Detect which cell encompasses the target text, then output its (x, y) center coordinate. 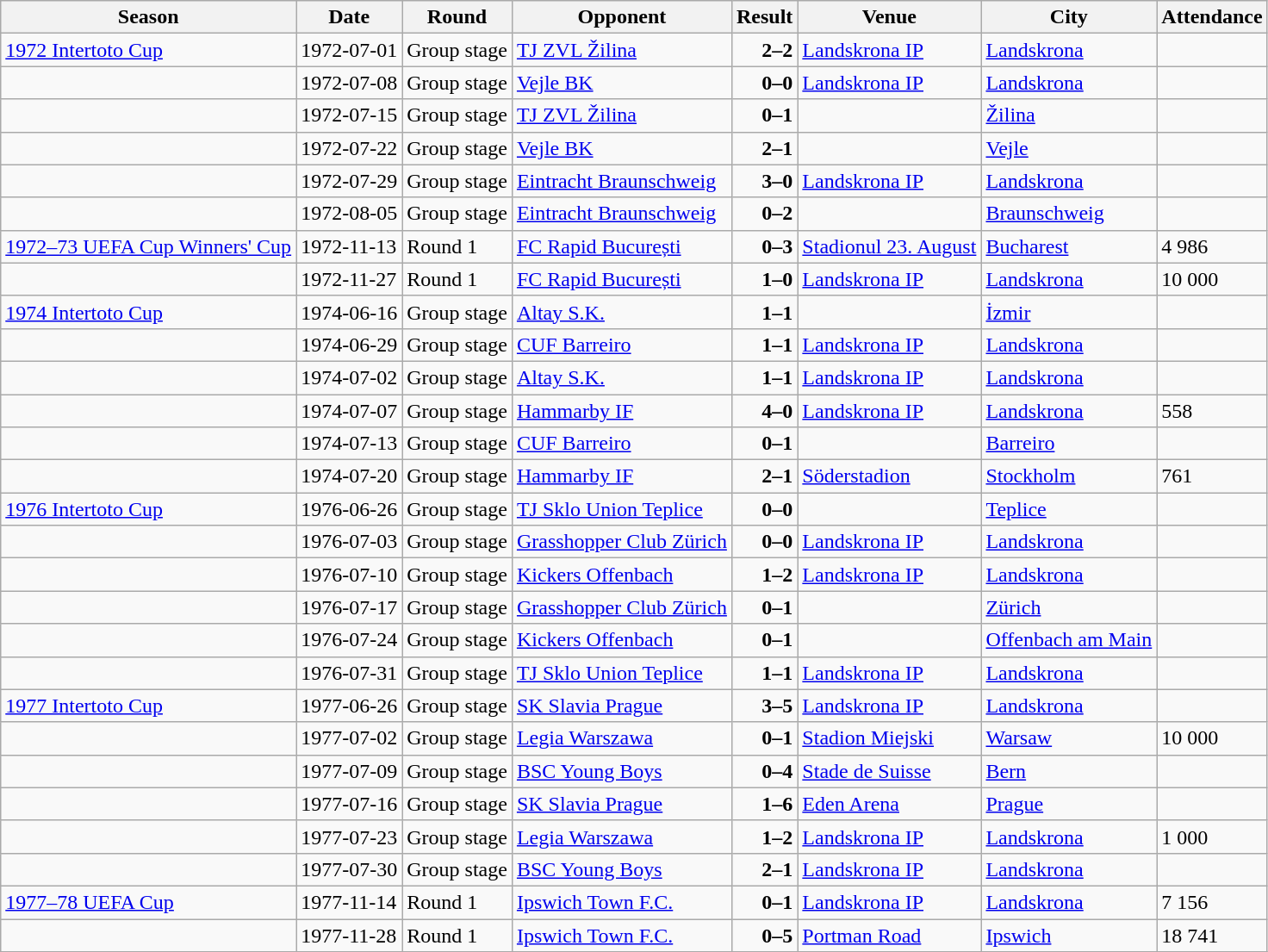
Prague (1069, 804)
1972 Intertoto Cup (148, 50)
1976-07-31 (350, 673)
Braunschweig (1069, 214)
Result (764, 17)
1977-07-30 (350, 869)
Stadion Miejski (889, 738)
1977 Intertoto Cup (148, 706)
Venue (889, 17)
1977-11-14 (350, 902)
1977-11-28 (350, 935)
0–5 (764, 935)
Date (350, 17)
2–2 (764, 50)
Opponent (622, 17)
1 000 (1212, 837)
761 (1212, 476)
Eden Arena (889, 804)
1972–73 UEFA Cup Winners' Cup (148, 246)
1977-07-23 (350, 837)
4–0 (764, 411)
Warsaw (1069, 738)
1974 Intertoto Cup (148, 312)
1972-07-29 (350, 181)
1977-06-26 (350, 706)
1977-07-02 (350, 738)
1974-07-02 (350, 377)
City (1069, 17)
Teplice (1069, 509)
1974-07-07 (350, 411)
1972-07-15 (350, 115)
Round (457, 17)
Söderstadion (889, 476)
Barreiro (1069, 444)
1972-08-05 (350, 214)
1972-07-01 (350, 50)
Stade de Suisse (889, 771)
Žilina (1069, 115)
1976-07-24 (350, 640)
1976-07-03 (350, 542)
1974-07-20 (350, 476)
0–2 (764, 214)
İzmir (1069, 312)
Bucharest (1069, 246)
1972-11-13 (350, 246)
Ipswich (1069, 935)
Stockholm (1069, 476)
7 156 (1212, 902)
1976-07-10 (350, 575)
1972-11-27 (350, 279)
1972-07-08 (350, 83)
0–4 (764, 771)
1976-06-26 (350, 509)
1974-06-29 (350, 345)
Zürich (1069, 607)
Season (148, 17)
3–0 (764, 181)
Offenbach am Main (1069, 640)
Bern (1069, 771)
18 741 (1212, 935)
1972-07-22 (350, 148)
1977-07-09 (350, 771)
Attendance (1212, 17)
Vejle (1069, 148)
0–3 (764, 246)
Portman Road (889, 935)
Stadionul 23. August (889, 246)
3–5 (764, 706)
1–0 (764, 279)
4 986 (1212, 246)
1976-07-17 (350, 607)
1976 Intertoto Cup (148, 509)
1977-07-16 (350, 804)
1974-07-13 (350, 444)
1977–78 UEFA Cup (148, 902)
1974-06-16 (350, 312)
1–6 (764, 804)
558 (1212, 411)
